Capture the cell that displays the provided text and extract its (x, y) central coordinate. 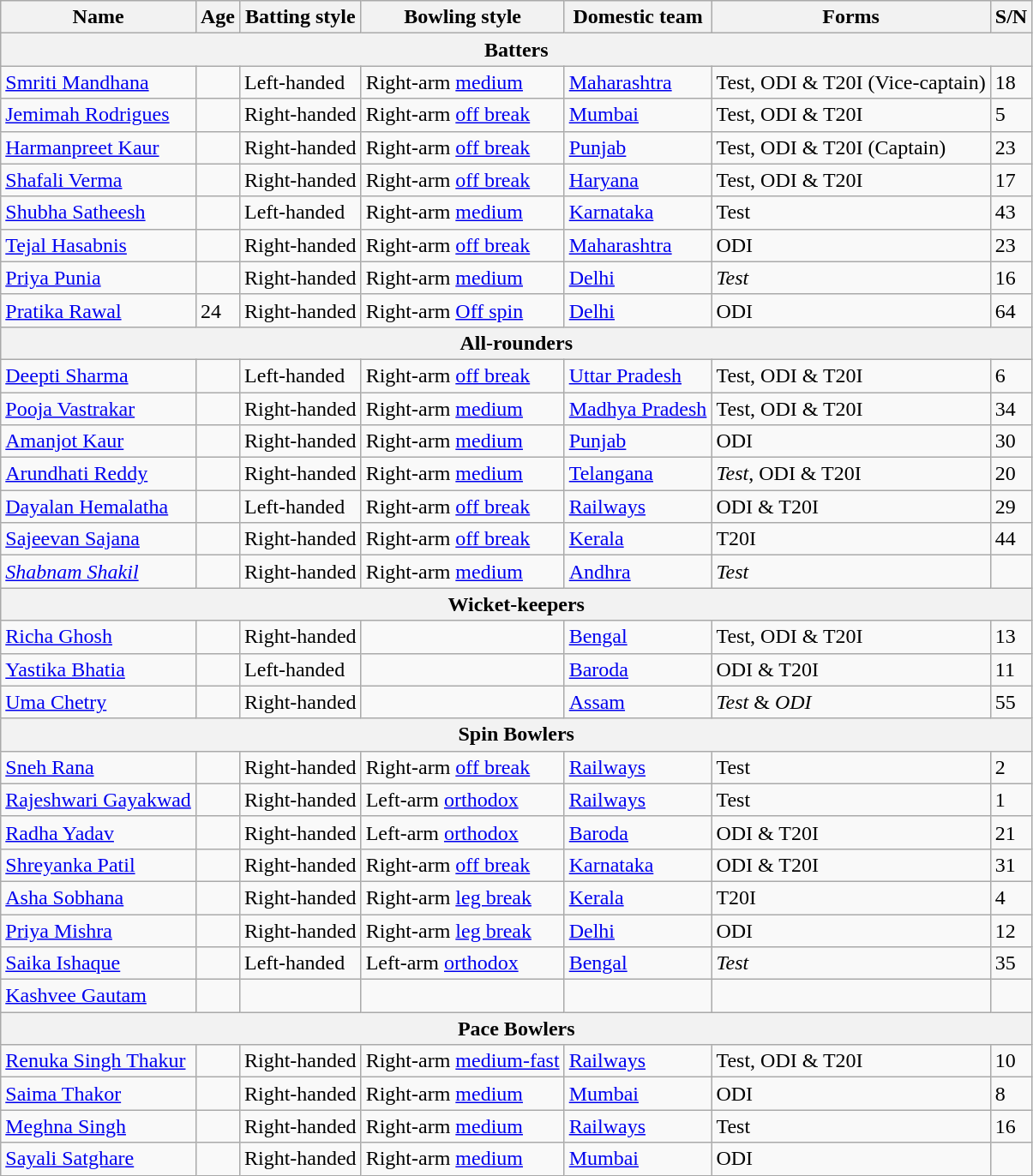
21 (1011, 832)
17 (1011, 180)
Amanjot Kaur (99, 441)
55 (1011, 702)
Wicket-keepers (516, 604)
Batters (516, 50)
Sayali Satghare (99, 1159)
29 (1011, 507)
Asha Sobhana (99, 897)
1 (1011, 800)
S/N (1011, 17)
Shreyanka Patil (99, 865)
Saika Ishaque (99, 963)
Priya Punia (99, 278)
Radha Yadav (99, 832)
Harmanpreet Kaur (99, 147)
All-rounders (516, 343)
43 (1011, 213)
20 (1011, 474)
Assam (638, 702)
8 (1011, 1094)
18 (1011, 82)
Saima Thakor (99, 1094)
Test, ODI & T20I (Captain) (850, 147)
Deepti Sharma (99, 375)
Sneh Rana (99, 767)
2 (1011, 767)
Batting style (300, 17)
Bowling style (463, 17)
Shabnam Shakil (99, 572)
Jemimah Rodrigues (99, 115)
Richa Ghosh (99, 637)
Right-arm Off spin (463, 310)
Sajeevan Sajana (99, 539)
Renuka Singh Thakur (99, 1061)
Uma Chetry (99, 702)
Yastika Bhatia (99, 669)
31 (1011, 865)
Shubha Satheesh (99, 213)
34 (1011, 409)
Arundhati Reddy (99, 474)
Right-arm medium-fast (463, 1061)
Uttar Pradesh (638, 375)
13 (1011, 637)
Dayalan Hemalatha (99, 507)
Tejal Hasabnis (99, 245)
10 (1011, 1061)
Pace Bowlers (516, 1029)
12 (1011, 930)
Age (218, 17)
Domestic team (638, 17)
24 (218, 310)
Smriti Mandhana (99, 82)
Haryana (638, 180)
Meghna Singh (99, 1126)
Test & ODI (850, 702)
11 (1011, 669)
Name (99, 17)
Priya Mishra (99, 930)
Kashvee Gautam (99, 996)
44 (1011, 539)
4 (1011, 897)
30 (1011, 441)
Forms (850, 17)
64 (1011, 310)
Pooja Vastrakar (99, 409)
35 (1011, 963)
Andhra (638, 572)
Telangana (638, 474)
Test, ODI & T20I (Vice-captain) (850, 82)
Pratika Rawal (99, 310)
5 (1011, 115)
Madhya Pradesh (638, 409)
6 (1011, 375)
Rajeshwari Gayakwad (99, 800)
Spin Bowlers (516, 735)
Shafali Verma (99, 180)
